Identify which cell holds the provided text, then report its (x, y) central coordinate. 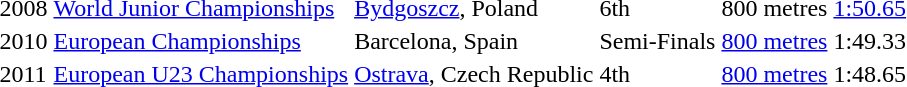
European Championships (201, 41)
Barcelona, Spain (474, 41)
Semi-Finals (658, 41)
800 metres (774, 41)
